Locate the cell with the specified text and output its (X, Y) center coordinate. 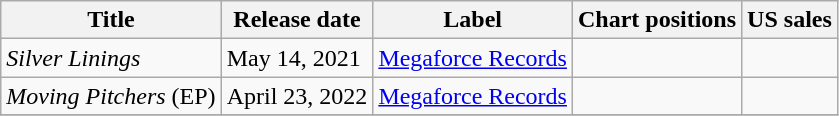
May 14, 2021 (297, 58)
Silver Linings (111, 58)
Chart positions (656, 20)
Label (473, 20)
Release date (297, 20)
US sales (790, 20)
Title (111, 20)
Moving Pitchers (EP) (111, 96)
April 23, 2022 (297, 96)
